From the cell containing the given text, extract its center point as [X, Y] coordinate. 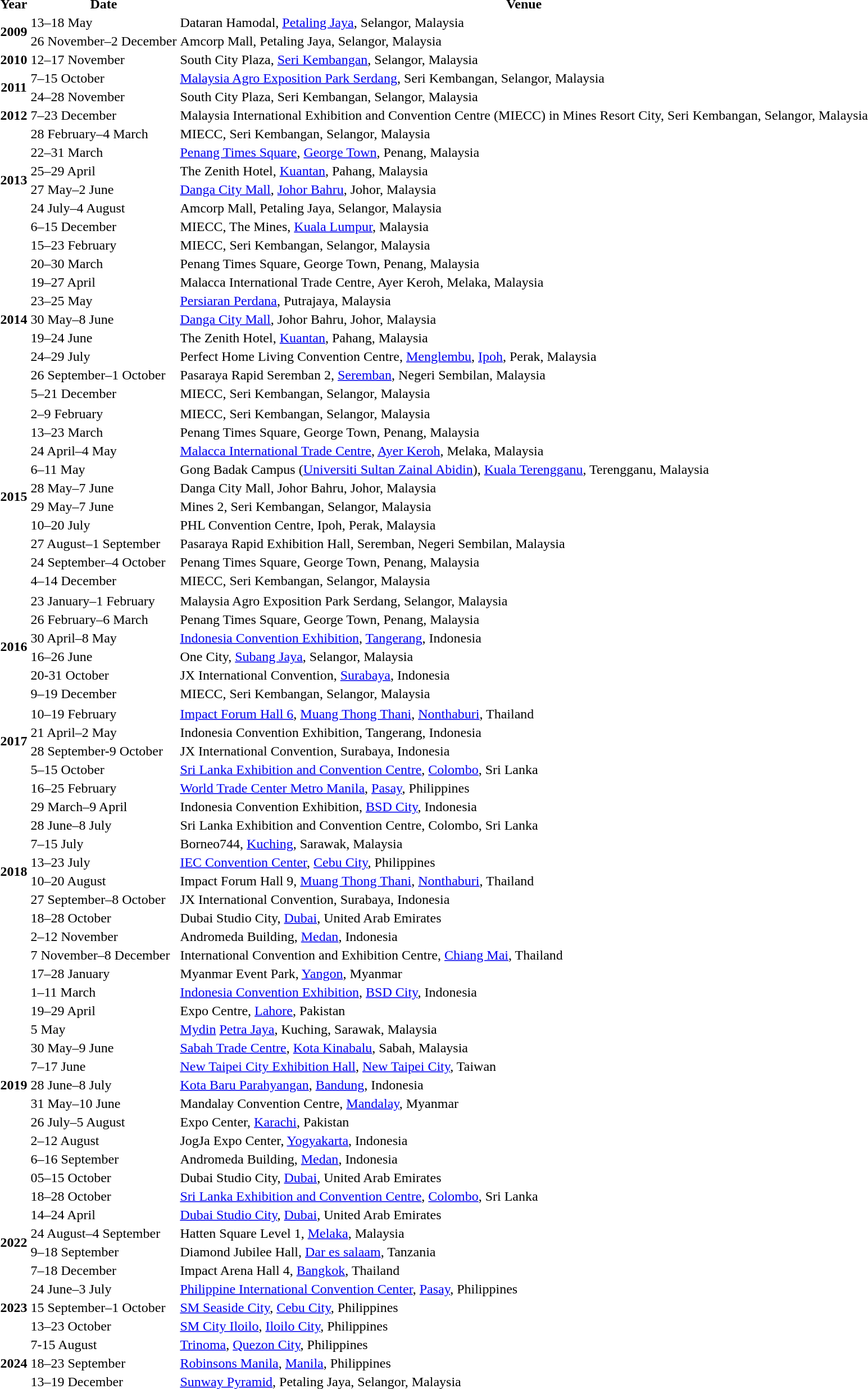
19–24 June [103, 338]
10–20 August [103, 881]
24–29 July [103, 356]
5–15 October [103, 770]
30 May–9 June [103, 1048]
7–15 July [103, 844]
10–19 February [103, 714]
24 September–4 October [103, 562]
27 September–8 October [103, 899]
7–18 December [103, 1270]
25–29 April [103, 171]
24 August–4 September [103, 1233]
15–23 February [103, 245]
7-15 August [103, 1345]
20-31 October [103, 675]
9–19 December [103, 694]
1–11 March [103, 992]
13–18 May [103, 22]
13–23 October [103, 1326]
6–16 September [103, 1159]
28 February–4 March [103, 134]
4–14 December [103, 581]
23–25 May [103, 301]
18–23 September [103, 1363]
24 April–4 May [103, 451]
28 May–7 June [103, 488]
26 November–2 December [103, 41]
12–17 November [103, 60]
26 February–6 March [103, 619]
6–11 May [103, 469]
16–25 February [103, 788]
7–17 June [103, 1066]
19–29 April [103, 1011]
5–21 December [103, 393]
2–9 February [103, 414]
31 May–10 June [103, 1103]
30 April–8 May [103, 638]
29 May–7 June [103, 506]
26 September–1 October [103, 375]
14–24 April [103, 1215]
26 July–5 August [103, 1122]
22–31 March [103, 152]
16–26 June [103, 657]
21 April–2 May [103, 732]
27 August–1 September [103, 544]
24–28 November [103, 97]
7 November–8 December [103, 955]
13–23 March [103, 432]
5 May [103, 1029]
20–30 March [103, 264]
2–12 November [103, 936]
6–15 December [103, 227]
15 September–1 October [103, 1307]
05–15 October [103, 1178]
19–27 April [103, 282]
24 July–4 August [103, 208]
9–18 September [103, 1252]
23 January–1 February [103, 601]
2–12 August [103, 1141]
13–23 July [103, 862]
30 May–8 June [103, 319]
17–28 January [103, 974]
24 June–3 July [103, 1289]
10–20 July [103, 525]
28 September-9 October [103, 751]
7–23 December [103, 115]
29 March–9 April [103, 807]
7–15 October [103, 78]
27 May–2 June [103, 189]
